Provide the [x, y] coordinate of the cell's center where the given text is located.  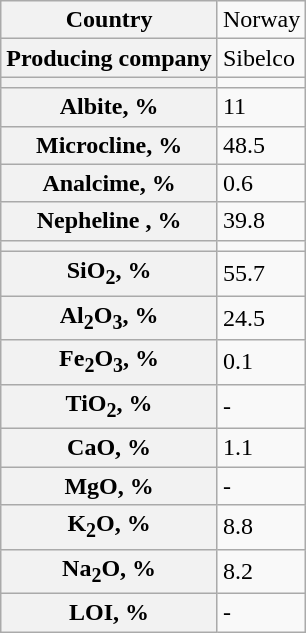
Al2O3, % [110, 318]
1.1 [261, 448]
K2O, % [110, 527]
MgO, % [110, 486]
Country [110, 20]
TiO2, % [110, 406]
55.7 [261, 273]
Norway [261, 20]
Analcime, % [110, 183]
Nepheline , % [110, 221]
24.5 [261, 318]
Albite, % [110, 107]
Producing company [110, 58]
Microcline, % [110, 145]
LOI, % [110, 612]
0.6 [261, 183]
8.2 [261, 571]
Fe2O3, % [110, 362]
39.8 [261, 221]
8.8 [261, 527]
Sibelco [261, 58]
Na2O, % [110, 571]
SiO2, % [110, 273]
CaO, % [110, 448]
48.5 [261, 145]
0.1 [261, 362]
11 [261, 107]
